Pinpoint the cell where the given text exists, returning its [x, y] midpoint coordinate. 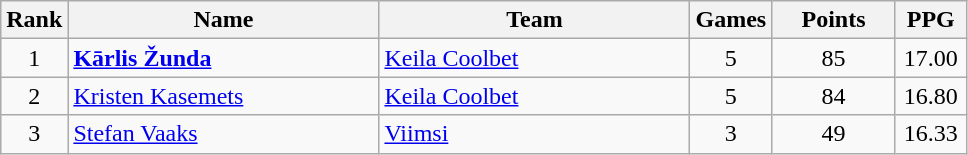
49 [834, 134]
16.80 [930, 96]
Stefan Vaaks [224, 134]
Rank [34, 20]
85 [834, 58]
Team [534, 20]
84 [834, 96]
1 [34, 58]
PPG [930, 20]
Points [834, 20]
Games [731, 20]
16.33 [930, 134]
Kristen Kasemets [224, 96]
17.00 [930, 58]
Name [224, 20]
Viimsi [534, 134]
2 [34, 96]
Kārlis Žunda [224, 58]
